Pinpoint the cell where the given text exists, returning its (X, Y) midpoint coordinate. 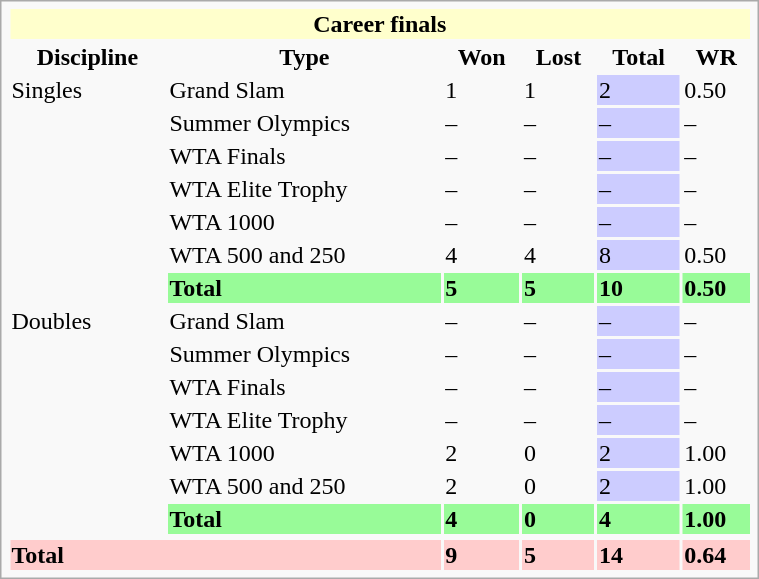
14 (638, 555)
10 (638, 288)
WR (716, 57)
8 (638, 255)
Discipline (88, 57)
Doubles (88, 420)
9 (482, 555)
Lost (559, 57)
Won (482, 57)
Type (304, 57)
Singles (88, 189)
0.64 (716, 555)
Career finals (380, 24)
